Extract the [X, Y] coordinate from the center of the cell holding the provided text.  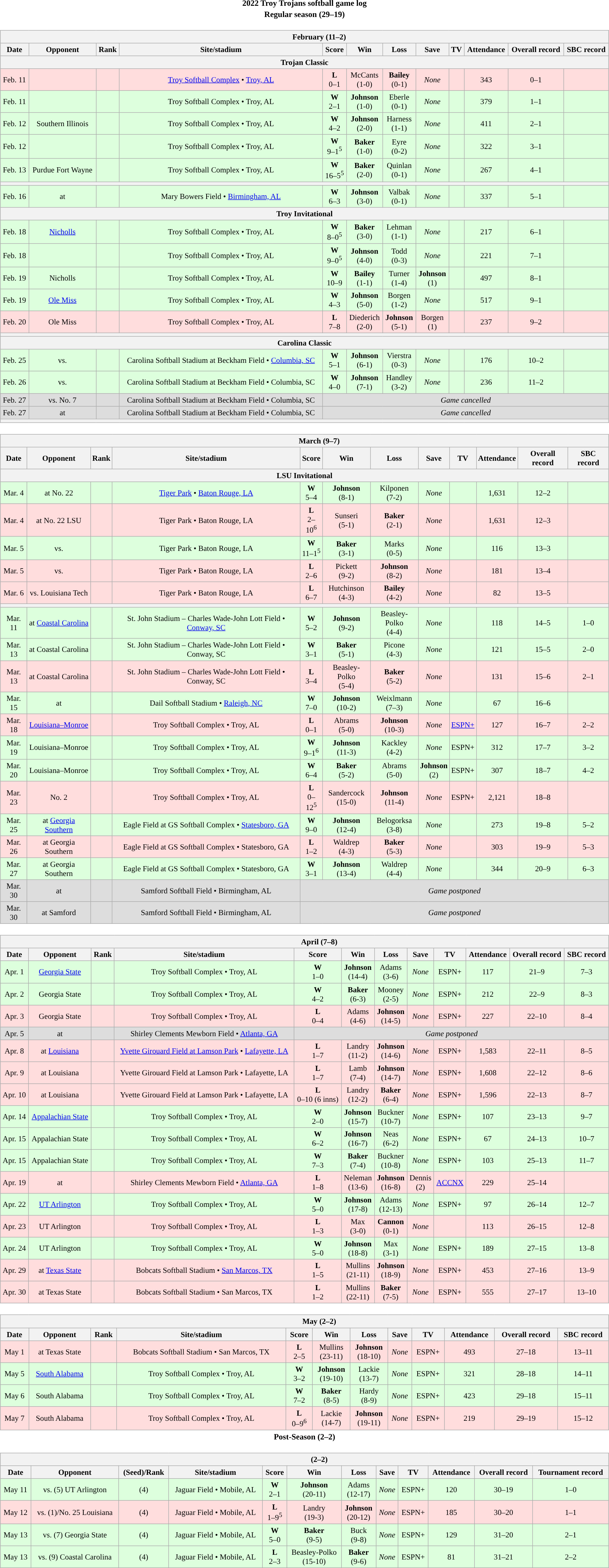
16–6 [543, 703]
Eberle(0-1) [399, 102]
103 [488, 1160]
13–10 [587, 1292]
Johnson(13-4) [347, 869]
337 [486, 197]
(2–2) [304, 1460]
14–11 [583, 1374]
Baker(2-0) [364, 170]
Johnson(2) [434, 770]
Johnson(3-0) [364, 197]
116 [497, 548]
17–7 [543, 747]
Apr. 14 [14, 1117]
vs. (1)/No. 25 Louisiana [75, 1512]
L0–96 [299, 1418]
131 [497, 676]
Mar. 25 [14, 825]
5–3 [588, 847]
May 1 [15, 1351]
27–17 [537, 1292]
Johnson(5-1) [399, 322]
Baker(1-0) [364, 146]
Eyre(0-2) [399, 146]
Johnson(14-5) [391, 1016]
Hardy(8-9) [369, 1396]
Weixlmann(7–3) [394, 703]
Dennis(2) [421, 1183]
vs. Louisiana Tech [59, 593]
Johnson(4-0) [364, 255]
Johnson(1) [432, 278]
Mar. 11 [14, 623]
321 [469, 1374]
14–5 [543, 623]
Handley(3-2) [399, 382]
13–11 [583, 1351]
Apr. 10 [14, 1094]
at Samford [59, 913]
24–13 [537, 1139]
Todd(0-3) [399, 255]
9–7 [587, 1117]
Apr. 23 [14, 1226]
217 [486, 232]
6–3 [588, 869]
Johnson(9-2) [347, 623]
Neas(6-2) [391, 1139]
W4–3 [334, 300]
(Seed)/Rank [144, 1472]
Johnson(19-11) [369, 1418]
25–14 [537, 1183]
Landry(12-2) [358, 1094]
82 [497, 593]
6–1 [536, 232]
19–9 [543, 847]
28–18 [526, 1374]
3–2 [588, 747]
22–12 [537, 1073]
W9–15 [334, 146]
Mullins(21-11) [358, 1270]
Mar. 27 [14, 869]
Apr. 2 [14, 994]
Mullins(22-11) [358, 1292]
Feb. 13 [15, 170]
May 12 [16, 1512]
Apr. 29 [14, 1270]
212 [488, 994]
at No. 22 LSU [59, 520]
1,608 [488, 1073]
Mary Bowers Field • Birmingham, AL [221, 197]
W9–16 [311, 747]
Johnson(16-8) [391, 1183]
27–18 [526, 1351]
Lackie(14-7) [331, 1418]
229 [488, 1183]
Buck(9-8) [359, 1535]
March (9–7) [304, 441]
Belogorksa(3-8) [394, 825]
Max(3-1) [391, 1249]
12–8 [587, 1226]
L3–4 [311, 676]
W11–15 [311, 548]
18–8 [543, 797]
W2–0 [318, 1117]
Apr. 30 [14, 1292]
Southern Illinois [63, 124]
0–1 [536, 80]
W6–3 [334, 197]
Landry(19-3) [314, 1512]
Borgen(1-2) [399, 300]
Diederich(2-0) [364, 322]
W9–0 [311, 825]
Johnson(10-2) [347, 703]
W9–05 [334, 255]
Johnson(5-0) [364, 300]
Johnson(19-10) [331, 1374]
Bailey(1-1) [364, 278]
219 [469, 1418]
Apr. 9 [14, 1073]
10–7 [587, 1139]
Feb. 26 [15, 382]
W7–2 [299, 1396]
236 [486, 382]
Turner(1-4) [399, 278]
W6–2 [318, 1139]
22–9 [537, 994]
Lehman(1-1) [399, 232]
Baker(5-1) [347, 650]
May 11 [16, 1489]
Apr. 8 [14, 1051]
Johnson(12-4) [347, 825]
Johnson(14-4) [358, 972]
Mullins(23-11) [331, 1351]
312 [497, 747]
L1–8 [318, 1183]
Sunseri(5-1) [347, 520]
4–2 [588, 770]
181 [497, 571]
L1–3 [318, 1226]
W7–3 [318, 1160]
Baker(9-6) [359, 1557]
Johnson(20-12) [359, 1512]
February (11–2) [304, 37]
189 [488, 1249]
Picone(4-3) [394, 650]
L1–95 [275, 1512]
vs. (7) Georgia State [75, 1535]
Hutchinson(4-3) [347, 593]
vs. (9) Coastal Carolina [75, 1557]
Baker(9-5) [314, 1535]
Borgen(1) [432, 322]
120 [451, 1489]
12–3 [543, 520]
Harness(1-1) [399, 124]
27–16 [537, 1270]
Johnson(6-1) [364, 360]
273 [497, 825]
2–0 [588, 650]
L0–10 (6 inns) [318, 1094]
No. 2 [59, 797]
12–2 [543, 493]
L0–125 [311, 797]
Purdue Fort Wayne [63, 170]
1,596 [488, 1094]
L2–6 [311, 571]
Cannon(0-1) [391, 1226]
Johnson(14-6) [391, 1051]
411 [486, 124]
127 [497, 725]
Johnson(11-4) [394, 797]
Johnson(8-2) [394, 571]
Baker(8-5) [331, 1396]
2,121 [497, 797]
423 [469, 1396]
May (2–2) [304, 1321]
Feb. 16 [15, 197]
May 5 [15, 1374]
Baker(6-4) [391, 1094]
11–7 [587, 1160]
Mar. 15 [14, 703]
Baker(3-0) [364, 232]
4–1 [536, 170]
L1–5 [318, 1270]
31–21 [504, 1557]
Bailey(0-1) [399, 80]
L2–106 [311, 520]
1,583 [488, 1051]
Baker(5-3) [394, 847]
81 [451, 1557]
Pickett(9-2) [347, 571]
13–3 [543, 548]
343 [486, 80]
10–2 [536, 360]
5–2 [588, 825]
13–8 [587, 1249]
13–9 [587, 1270]
Carolina Classic [304, 343]
9–1 [536, 300]
12–7 [587, 1204]
26–15 [537, 1226]
Buckner(10-7) [391, 1117]
LSU Invitational [304, 475]
31–20 [504, 1535]
Baker(6-3) [358, 994]
W8–05 [334, 232]
L6–7 [311, 593]
Troy Invitational [304, 214]
107 [488, 1117]
W1–0 [318, 972]
Johnson(8-1) [347, 493]
21–9 [537, 972]
237 [486, 322]
April (7–8) [304, 942]
15–6 [543, 676]
Apr. 5 [14, 1033]
Sandercock(15-0) [347, 797]
Apr. 3 [14, 1016]
11–2 [536, 382]
15–12 [583, 1418]
Baker(7-5) [391, 1292]
Baker(7-4) [358, 1160]
Max(3-0) [358, 1226]
W4–0 [334, 382]
Johnson(18-10) [369, 1351]
L0–4 [318, 1016]
97 [488, 1204]
3–1 [536, 146]
22–13 [537, 1094]
8–7 [587, 1094]
Lackie(13-7) [369, 1374]
Johnson(1-0) [364, 102]
Mar. 23 [14, 797]
22–10 [537, 1016]
29–19 [526, 1418]
7–3 [587, 972]
227 [488, 1016]
303 [497, 847]
22–11 [537, 1051]
Johnson(17-8) [358, 1204]
May 7 [15, 1418]
Johnson(18-9) [391, 1270]
Waldrep(4-3) [347, 847]
Buckner(10-8) [391, 1160]
Quinlan(0-1) [399, 170]
Adams(3-6) [391, 972]
Baker(3-1) [347, 548]
Baker(2-1) [394, 520]
8–4 [587, 1016]
McCants(1-0) [364, 80]
267 [486, 170]
9–2 [536, 322]
15–11 [583, 1396]
at No. 22 [59, 493]
Johnson(2-0) [364, 124]
8–6 [587, 1073]
8–3 [587, 994]
vs. (5) UT Arlington [75, 1489]
Apr. 19 [14, 1183]
L7–8 [334, 322]
23–13 [537, 1117]
26–14 [537, 1204]
Feb. 25 [15, 360]
W3–2 [299, 1374]
Adams(12-13) [391, 1204]
Mar. 6 [14, 593]
W7–0 [311, 703]
Bailey(4-2) [394, 593]
W5–1 [334, 360]
185 [451, 1512]
Beasley-Polko(4-4) [394, 623]
113 [488, 1226]
121 [497, 650]
Mar. 20 [14, 770]
497 [486, 278]
Mooney(2-5) [391, 994]
Mar. 18 [14, 725]
ACCNX [450, 1183]
Apr. 24 [14, 1249]
Valbak(0-1) [399, 197]
379 [486, 102]
307 [497, 770]
Johnson(10-3) [394, 725]
Apr. 22 [14, 1204]
13–5 [543, 593]
Adams(4-6) [358, 1016]
Mar. 19 [14, 747]
Marks(0-5) [394, 548]
221 [486, 255]
493 [469, 1351]
Kackley(4-2) [394, 747]
Lamb(7-4) [358, 1073]
18–7 [543, 770]
517 [486, 300]
7–1 [536, 255]
Dail Softball Stadium • Raleigh, NC [206, 703]
5–1 [536, 197]
322 [486, 146]
30–19 [504, 1489]
Johnson(11-3) [347, 747]
L2–3 [275, 1557]
W5–4 [311, 493]
Neleman(13-6) [358, 1183]
Beasley-Polko(15-10) [314, 1557]
8–1 [536, 278]
W10–9 [334, 278]
Mar. 26 [14, 847]
Feb. 20 [15, 322]
13–4 [543, 571]
May 6 [15, 1396]
Johnson(14-7) [391, 1073]
W16–55 [334, 170]
8–5 [587, 1051]
117 [488, 972]
27–15 [537, 1249]
16–7 [543, 725]
20–9 [543, 869]
Johnson(20-11) [314, 1489]
453 [488, 1270]
Johnson(18-8) [358, 1249]
118 [497, 623]
Waldrep(4-4) [394, 869]
Adams(12-17) [359, 1489]
L2–5 [299, 1351]
29–18 [526, 1396]
Vierstra(0-3) [399, 360]
Landry(11-2) [358, 1051]
vs. No. 7 [63, 400]
30–20 [504, 1512]
W6–4 [311, 770]
Apr. 1 [14, 972]
Trojan Classic [304, 62]
129 [451, 1535]
19–8 [543, 825]
176 [486, 360]
25–13 [537, 1160]
W5–2 [311, 623]
Johnson(7-1) [364, 382]
Tournament record [571, 1472]
15–5 [543, 650]
Johnson(16-7) [358, 1139]
555 [488, 1292]
Beasley-Polko(5-4) [347, 676]
344 [497, 869]
Kilponen(7-2) [394, 493]
Johnson(15-7) [358, 1117]
